Detect which cell encompasses the target text, then output its (X, Y) center coordinate. 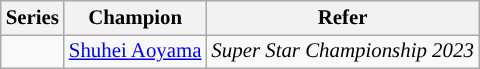
Champion (136, 18)
Shuhei Aoyama (136, 51)
Super Star Championship 2023 (342, 51)
Series (32, 18)
Refer (342, 18)
